Identify which cell holds the provided text, then report its [x, y] central coordinate. 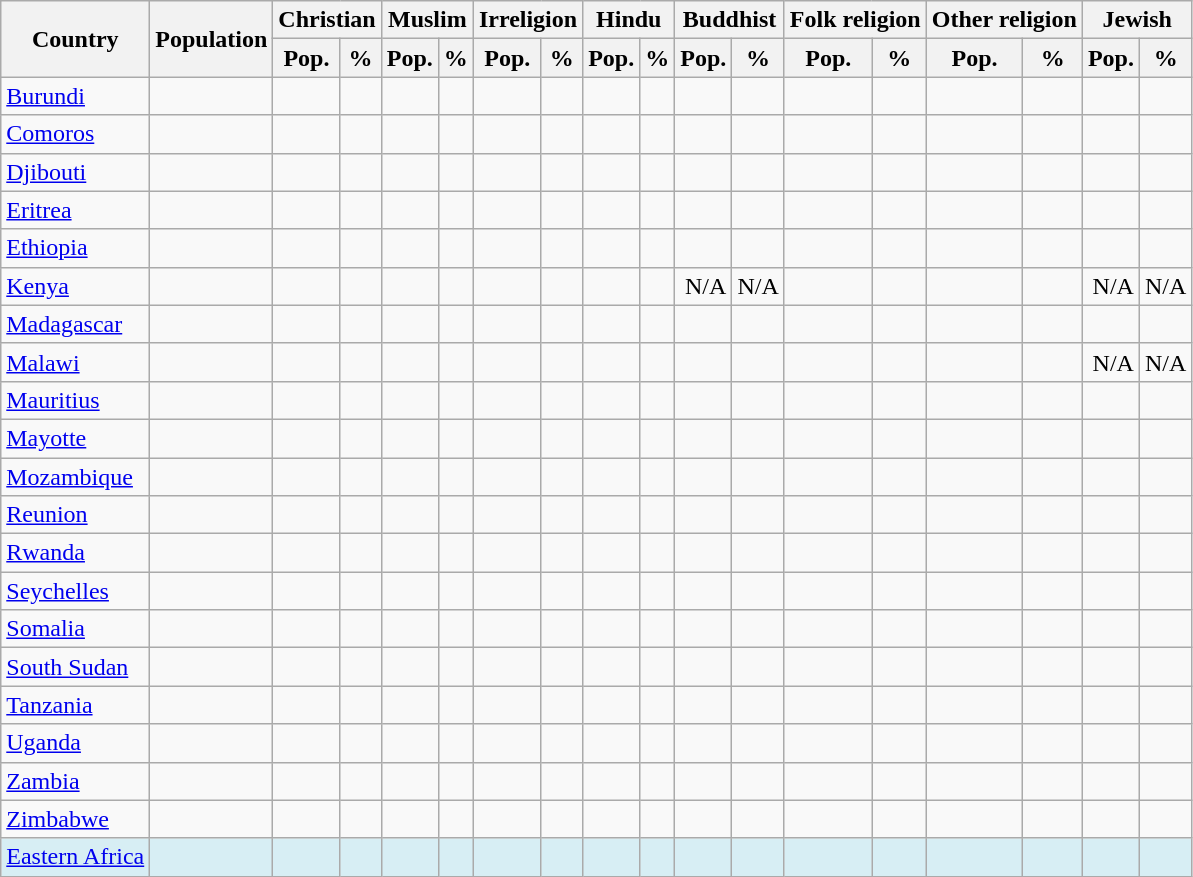
Irreligion [528, 20]
Rwanda [76, 553]
Uganda [76, 743]
Other religion [1004, 20]
Malawi [76, 362]
Tanzania [76, 705]
Burundi [76, 96]
Zambia [76, 781]
Christian [327, 20]
Ethiopia [76, 248]
South Sudan [76, 667]
Eastern Africa [76, 857]
Jewish [1136, 20]
Mozambique [76, 477]
Comoros [76, 134]
Mayotte [76, 438]
Kenya [76, 286]
Hindu [629, 20]
Somalia [76, 629]
Eritrea [76, 210]
Folk religion [855, 20]
Country [76, 39]
Zimbabwe [76, 819]
Seychelles [76, 591]
Reunion [76, 515]
Population [212, 39]
Madagascar [76, 324]
Buddhist [730, 20]
Mauritius [76, 400]
Djibouti [76, 172]
Muslim [427, 20]
